Pinpoint the cell where the given text exists, returning its (x, y) midpoint coordinate. 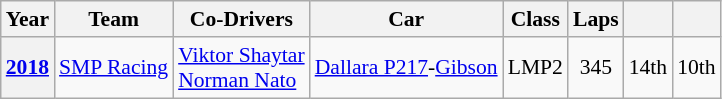
Viktor Shaytar Norman Nato (242, 68)
Class (536, 19)
10th (696, 68)
Laps (596, 19)
LMP2 (536, 68)
Co-Drivers (242, 19)
Year (28, 19)
Team (114, 19)
Car (406, 19)
2018 (28, 68)
Dallara P217-Gibson (406, 68)
14th (648, 68)
SMP Racing (114, 68)
345 (596, 68)
